Determine the (x, y) coordinate at the center of the cell enclosing the given text.  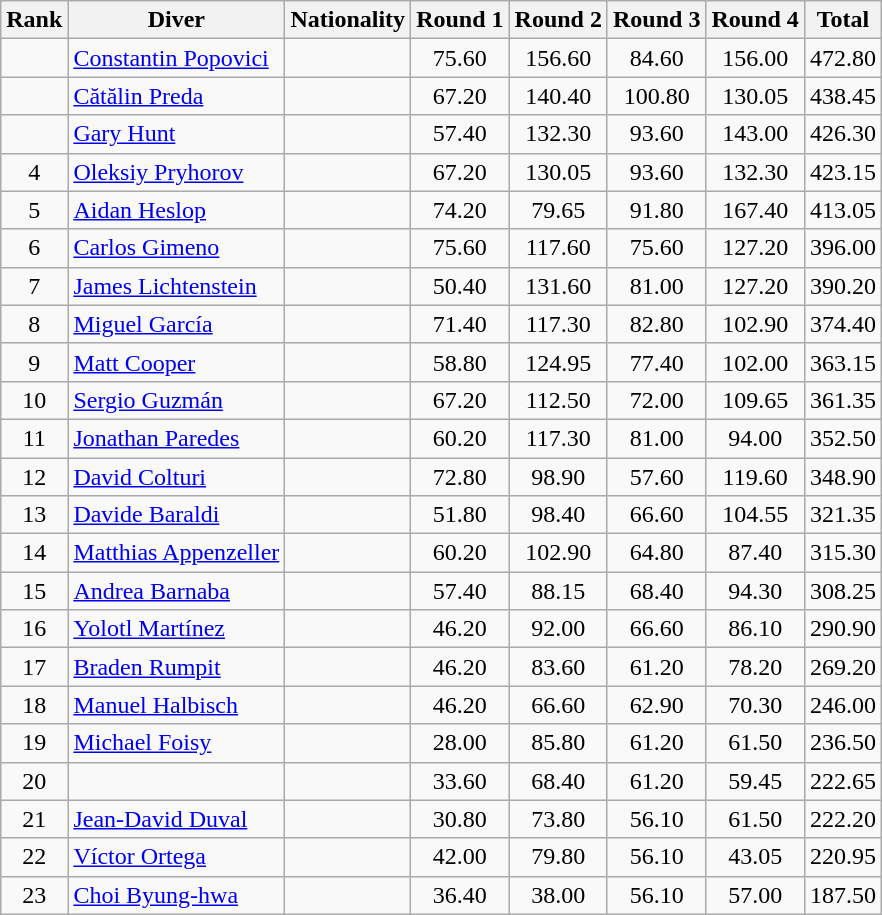
109.65 (755, 400)
Miguel García (176, 324)
Cătălin Preda (176, 96)
36.40 (460, 895)
167.40 (755, 210)
Andrea Barnaba (176, 591)
Aidan Heslop (176, 210)
124.95 (558, 362)
15 (34, 591)
72.80 (460, 477)
Matt Cooper (176, 362)
28.00 (460, 743)
11 (34, 438)
42.00 (460, 857)
18 (34, 705)
10 (34, 400)
43.05 (755, 857)
131.60 (558, 286)
348.90 (842, 477)
82.80 (656, 324)
72.00 (656, 400)
13 (34, 515)
4 (34, 172)
9 (34, 362)
396.00 (842, 248)
Constantin Popovici (176, 58)
Round 4 (755, 20)
413.05 (842, 210)
117.60 (558, 248)
438.45 (842, 96)
James Lichtenstein (176, 286)
Round 2 (558, 20)
88.15 (558, 591)
83.60 (558, 667)
423.15 (842, 172)
7 (34, 286)
222.65 (842, 781)
112.50 (558, 400)
20 (34, 781)
143.00 (755, 134)
30.80 (460, 819)
6 (34, 248)
74.20 (460, 210)
Manuel Halbisch (176, 705)
5 (34, 210)
321.35 (842, 515)
Yolotl Martínez (176, 629)
119.60 (755, 477)
315.30 (842, 553)
100.80 (656, 96)
187.50 (842, 895)
19 (34, 743)
104.55 (755, 515)
64.80 (656, 553)
363.15 (842, 362)
58.80 (460, 362)
78.20 (755, 667)
57.00 (755, 895)
94.30 (755, 591)
246.00 (842, 705)
38.00 (558, 895)
352.50 (842, 438)
Davide Baraldi (176, 515)
71.40 (460, 324)
Nationality (348, 20)
308.25 (842, 591)
94.00 (755, 438)
92.00 (558, 629)
Rank (34, 20)
Diver (176, 20)
Choi Byung-hwa (176, 895)
426.30 (842, 134)
374.40 (842, 324)
Michael Foisy (176, 743)
98.90 (558, 477)
51.80 (460, 515)
86.10 (755, 629)
Carlos Gimeno (176, 248)
17 (34, 667)
87.40 (755, 553)
269.20 (842, 667)
57.60 (656, 477)
390.20 (842, 286)
77.40 (656, 362)
79.80 (558, 857)
84.60 (656, 58)
85.80 (558, 743)
Round 1 (460, 20)
8 (34, 324)
Jean-David Duval (176, 819)
236.50 (842, 743)
Round 3 (656, 20)
Oleksiy Pryhorov (176, 172)
102.00 (755, 362)
59.45 (755, 781)
156.00 (755, 58)
220.95 (842, 857)
70.30 (755, 705)
Total (842, 20)
98.40 (558, 515)
21 (34, 819)
472.80 (842, 58)
79.65 (558, 210)
91.80 (656, 210)
140.40 (558, 96)
David Colturi (176, 477)
361.35 (842, 400)
16 (34, 629)
Sergio Guzmán (176, 400)
62.90 (656, 705)
23 (34, 895)
156.60 (558, 58)
33.60 (460, 781)
Víctor Ortega (176, 857)
14 (34, 553)
Matthias Appenzeller (176, 553)
22 (34, 857)
Gary Hunt (176, 134)
Jonathan Paredes (176, 438)
222.20 (842, 819)
Braden Rumpit (176, 667)
50.40 (460, 286)
290.90 (842, 629)
73.80 (558, 819)
12 (34, 477)
